Provide the [X, Y] coordinate of the cell's center where the given text is located.  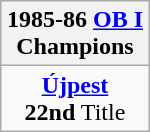
1985-86 OB IChampions [74, 34]
Újpest22nd Title [74, 98]
